Search for the cell housing the specified text and yield its (x, y) center coordinate. 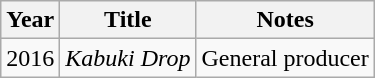
Title (128, 20)
General producer (285, 58)
Year (30, 20)
2016 (30, 58)
Kabuki Drop (128, 58)
Notes (285, 20)
